Scan for the cell matching the given text and deliver its [x, y] coordinate at center. 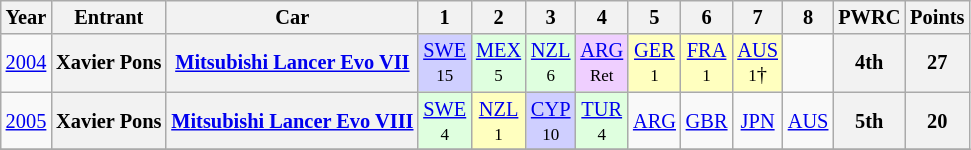
2004 [26, 63]
5th [869, 121]
Entrant [108, 17]
Year [26, 17]
FRA1 [707, 63]
6 [707, 17]
Points [937, 17]
Mitsubishi Lancer Evo VIII [292, 121]
1 [444, 17]
4 [602, 17]
ARG [654, 121]
27 [937, 63]
2005 [26, 121]
JPN [757, 121]
5 [654, 17]
PWRC [869, 17]
7 [757, 17]
AUS1† [757, 63]
SWE4 [444, 121]
GER1 [654, 63]
Car [292, 17]
Mitsubishi Lancer Evo VII [292, 63]
NZL1 [498, 121]
3 [550, 17]
8 [808, 17]
NZL6 [550, 63]
AUS [808, 121]
2 [498, 17]
4th [869, 63]
20 [937, 121]
MEX5 [498, 63]
CYP10 [550, 121]
SWE15 [444, 63]
GBR [707, 121]
TUR4 [602, 121]
ARGRet [602, 63]
